From the cell containing the given text, extract its center point as (X, Y) coordinate. 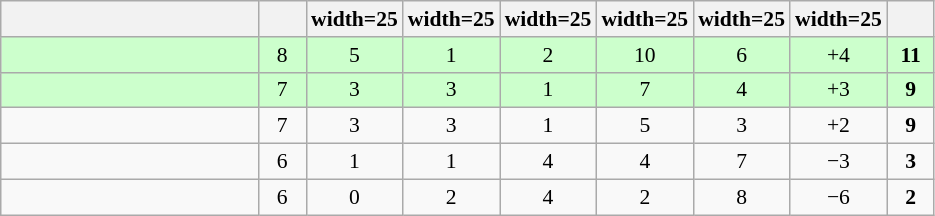
0 (354, 197)
10 (644, 55)
11 (911, 55)
+3 (838, 90)
+4 (838, 55)
+2 (838, 126)
−6 (838, 197)
−3 (838, 162)
